Return the [x, y] coordinate for the center point of the cell that contains the specified text.  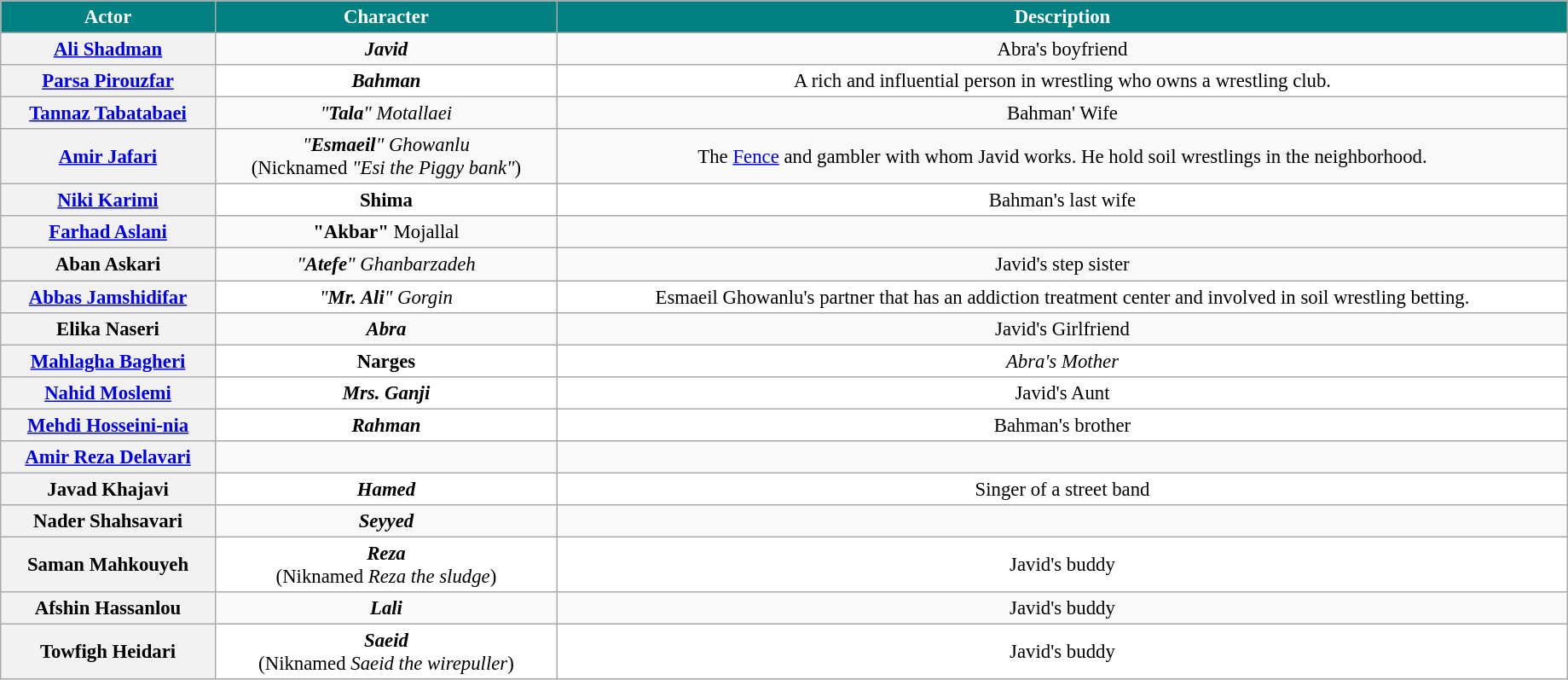
"Esmaeil" Ghowanlu(Nicknamed "Esi the Piggy bank") [385, 157]
Towfigh Heidari [108, 652]
Hamed [385, 489]
Bahman's last wife [1062, 201]
Amir Jafari [108, 157]
Javad Khajavi [108, 489]
Javid's step sister [1062, 264]
Abra's boyfriend [1062, 49]
Mehdi Hosseini-nia [108, 425]
Farhad Aslani [108, 233]
Mrs. Ganji [385, 392]
"Mr. Ali" Gorgin [385, 297]
Shima [385, 201]
The Fence and gambler with whom Javid works. He hold soil wrestlings in the neighborhood. [1062, 157]
Bahman [385, 81]
Tannaz Tabatabaei [108, 113]
Bahman's brother [1062, 425]
Lali [385, 608]
Singer of a street band [1062, 489]
Parsa Pirouzfar [108, 81]
Javid's Girlfriend [1062, 328]
Nader Shahsavari [108, 521]
A rich and influential person in wrestling who owns a wrestling club. [1062, 81]
Nahid Moslemi [108, 392]
Abra [385, 328]
Bahman' Wife [1062, 113]
Esmaeil Ghowanlu's partner that has an addiction treatment center and involved in soil wrestling betting. [1062, 297]
Aban Askari [108, 264]
Rahman [385, 425]
Saman Mahkouyeh [108, 565]
Elika Naseri [108, 328]
Javid's Aunt [1062, 392]
Afshin Hassanlou [108, 608]
Seyyed [385, 521]
Mahlagha Bagheri [108, 361]
"Akbar" Mojallal [385, 233]
Narges [385, 361]
Javid [385, 49]
Reza(Niknamed Reza the sludge) [385, 565]
Abbas Jamshidifar [108, 297]
Character [385, 17]
Amir Reza Delavari [108, 457]
Abra's Mother [1062, 361]
"Tala" Motallaei [385, 113]
Description [1062, 17]
Actor [108, 17]
Niki Karimi [108, 201]
Ali Shadman [108, 49]
Saeid(Niknamed Saeid the wirepuller) [385, 652]
"Atefe" Ghanbarzadeh [385, 264]
